Pinpoint the cell where the given text exists, returning its (X, Y) midpoint coordinate. 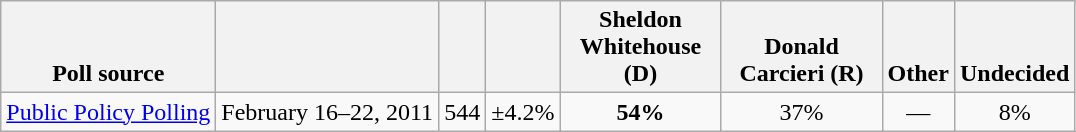
February 16–22, 2011 (328, 112)
544 (462, 112)
DonaldCarcieri (R) (802, 47)
Undecided (1014, 47)
Public Policy Polling (108, 112)
SheldonWhitehouse (D) (640, 47)
— (918, 112)
37% (802, 112)
Other (918, 47)
8% (1014, 112)
±4.2% (523, 112)
54% (640, 112)
Poll source (108, 47)
